Identify which cell holds the provided text, then report its (X, Y) central coordinate. 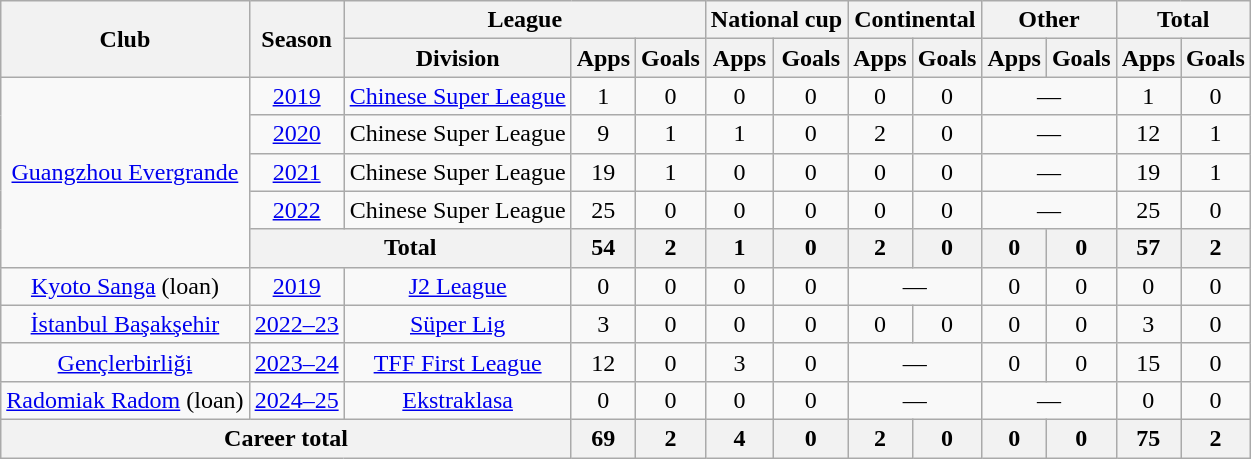
75 (1148, 438)
Division (458, 58)
Other (1049, 20)
National cup (776, 20)
57 (1148, 248)
Career total (286, 438)
Continental (915, 20)
Guangzhou Evergrande (125, 172)
54 (603, 248)
Season (296, 39)
9 (603, 134)
Gençlerbirliği (125, 362)
İstanbul Başakşehir (125, 324)
2022 (296, 210)
2023–24 (296, 362)
J2 League (458, 286)
Süper Lig (458, 324)
TFF First League (458, 362)
Ekstraklasa (458, 400)
Club (125, 39)
69 (603, 438)
2024–25 (296, 400)
League (524, 20)
Kyoto Sanga (loan) (125, 286)
2022–23 (296, 324)
Radomiak Radom (loan) (125, 400)
15 (1148, 362)
2020 (296, 134)
2021 (296, 172)
4 (739, 438)
